Provide the [x, y] coordinate of the cell's center where the given text is located.  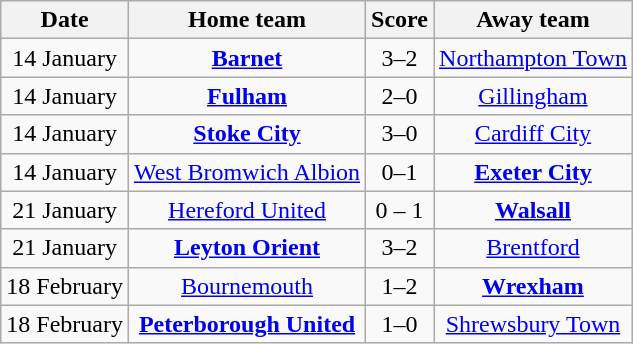
Wrexham [534, 286]
3–0 [400, 134]
Away team [534, 20]
Stoke City [246, 134]
2–0 [400, 96]
Walsall [534, 210]
Fulham [246, 96]
Exeter City [534, 172]
Brentford [534, 248]
Hereford United [246, 210]
1–2 [400, 286]
Northampton Town [534, 58]
Shrewsbury Town [534, 324]
1–0 [400, 324]
Date [65, 20]
Gillingham [534, 96]
Leyton Orient [246, 248]
Score [400, 20]
Peterborough United [246, 324]
Bournemouth [246, 286]
Cardiff City [534, 134]
0 – 1 [400, 210]
Barnet [246, 58]
West Bromwich Albion [246, 172]
0–1 [400, 172]
Home team [246, 20]
